Locate the cell with the specified text and output its (X, Y) center coordinate. 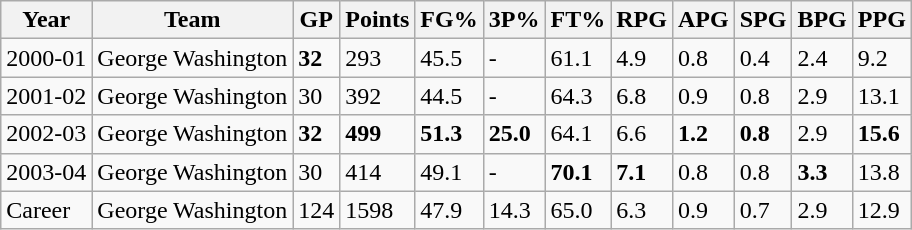
6.8 (642, 96)
64.3 (578, 96)
45.5 (449, 58)
GP (316, 20)
4.9 (642, 58)
49.1 (449, 172)
APG (703, 20)
3P% (514, 20)
14.3 (514, 210)
293 (378, 58)
499 (378, 134)
2003-04 (46, 172)
15.6 (882, 134)
2000-01 (46, 58)
FG% (449, 20)
Year (46, 20)
6.3 (642, 210)
13.1 (882, 96)
PPG (882, 20)
3.3 (822, 172)
Career (46, 210)
13.8 (882, 172)
25.0 (514, 134)
12.9 (882, 210)
2.4 (822, 58)
6.6 (642, 134)
Points (378, 20)
51.3 (449, 134)
414 (378, 172)
Team (192, 20)
9.2 (882, 58)
2001-02 (46, 96)
BPG (822, 20)
RPG (642, 20)
47.9 (449, 210)
0.7 (763, 210)
2002-03 (46, 134)
124 (316, 210)
FT% (578, 20)
61.1 (578, 58)
7.1 (642, 172)
65.0 (578, 210)
SPG (763, 20)
1598 (378, 210)
64.1 (578, 134)
0.4 (763, 58)
1.2 (703, 134)
70.1 (578, 172)
44.5 (449, 96)
392 (378, 96)
